Search for the cell housing the specified text and yield its [X, Y] center coordinate. 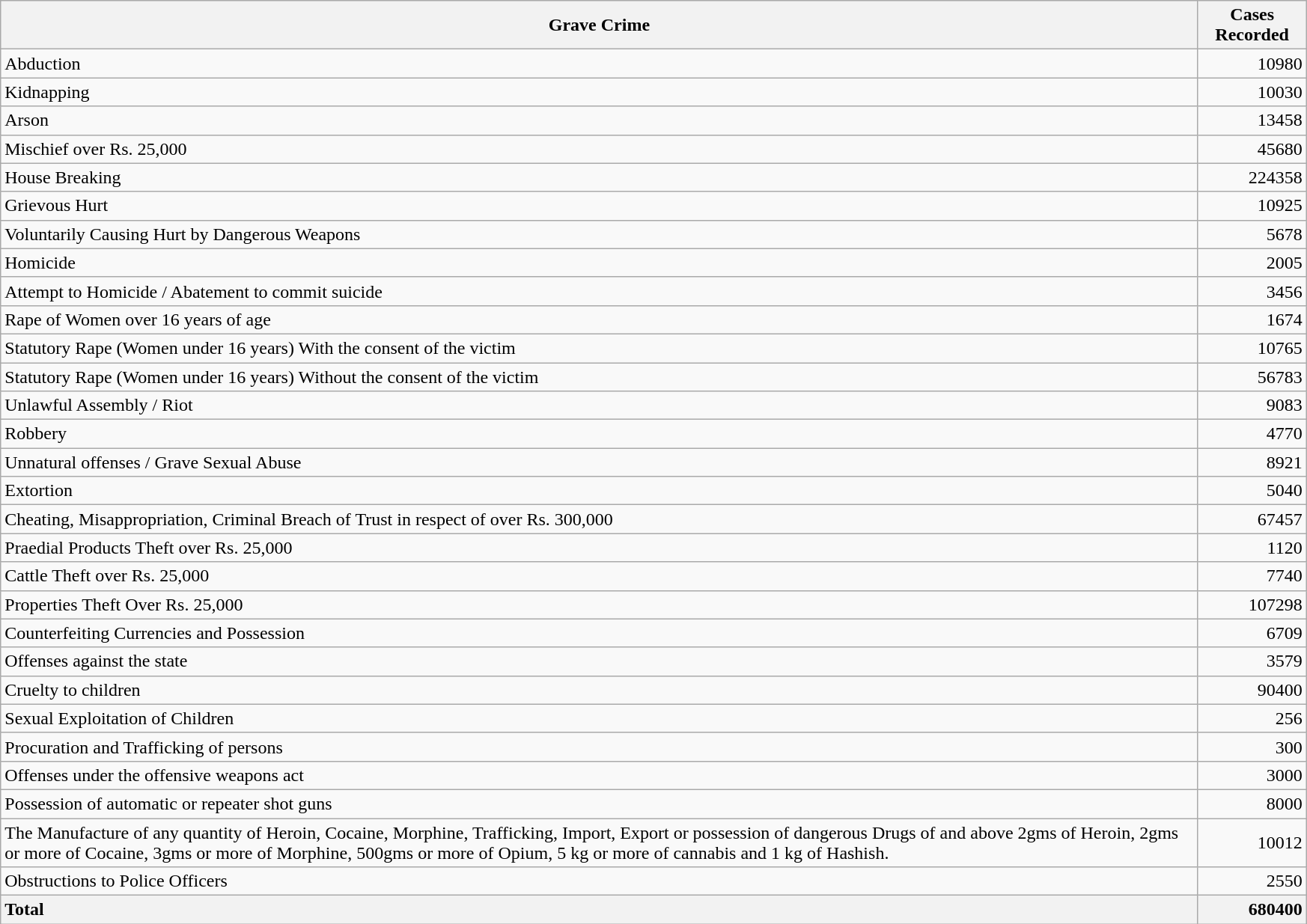
Counterfeiting Currencies and Possession [599, 633]
Kidnapping [599, 92]
Offenses under the offensive weapons act [599, 775]
300 [1252, 747]
107298 [1252, 605]
Unlawful Assembly / Riot [599, 406]
2550 [1252, 881]
5678 [1252, 234]
67457 [1252, 519]
3456 [1252, 291]
Grave Crime [599, 25]
Offenses against the state [599, 661]
Mischief over Rs. 25,000 [599, 149]
45680 [1252, 149]
10980 [1252, 64]
3000 [1252, 775]
10765 [1252, 348]
8921 [1252, 462]
224358 [1252, 177]
2005 [1252, 263]
10925 [1252, 206]
Cases Recorded [1252, 25]
Total [599, 910]
Obstructions to Police Officers [599, 881]
Possession of automatic or repeater shot guns [599, 804]
House Breaking [599, 177]
90400 [1252, 690]
Statutory Rape (Women under 16 years) With the consent of the victim [599, 348]
13458 [1252, 120]
Voluntarily Causing Hurt by Dangerous Weapons [599, 234]
56783 [1252, 376]
8000 [1252, 804]
Cruelty to children [599, 690]
5040 [1252, 491]
7740 [1252, 576]
256 [1252, 718]
Arson [599, 120]
Unnatural offenses / Grave Sexual Abuse [599, 462]
1674 [1252, 319]
Extortion [599, 491]
1120 [1252, 548]
Cheating, Misappropriation, Criminal Breach of Trust in respect of over Rs. 300,000 [599, 519]
Praedial Products Theft over Rs. 25,000 [599, 548]
Statutory Rape (Women under 16 years) Without the consent of the victim [599, 376]
Rape of Women over 16 years of age [599, 319]
Procuration and Trafficking of persons [599, 747]
Abduction [599, 64]
680400 [1252, 910]
10012 [1252, 842]
9083 [1252, 406]
Cattle Theft over Rs. 25,000 [599, 576]
Attempt to Homicide / Abatement to commit suicide [599, 291]
3579 [1252, 661]
Robbery [599, 434]
4770 [1252, 434]
Sexual Exploitation of Children [599, 718]
Homicide [599, 263]
10030 [1252, 92]
Properties Theft Over Rs. 25,000 [599, 605]
6709 [1252, 633]
Grievous Hurt [599, 206]
